From the cell containing the given text, extract its center point as (x, y) coordinate. 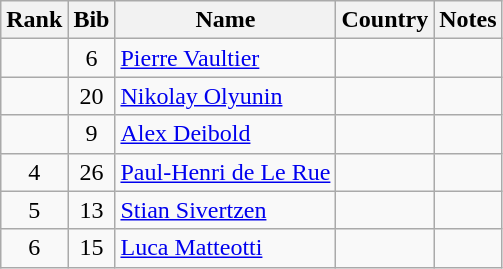
5 (34, 210)
26 (92, 172)
Notes (468, 20)
15 (92, 248)
9 (92, 134)
Bib (92, 20)
20 (92, 96)
Country (385, 20)
Name (226, 20)
Pierre Vaultier (226, 58)
4 (34, 172)
Paul-Henri de Le Rue (226, 172)
13 (92, 210)
Luca Matteotti (226, 248)
Nikolay Olyunin (226, 96)
Stian Sivertzen (226, 210)
Rank (34, 20)
Alex Deibold (226, 134)
